Determine the [X, Y] coordinate at the center of the cell enclosing the given text.  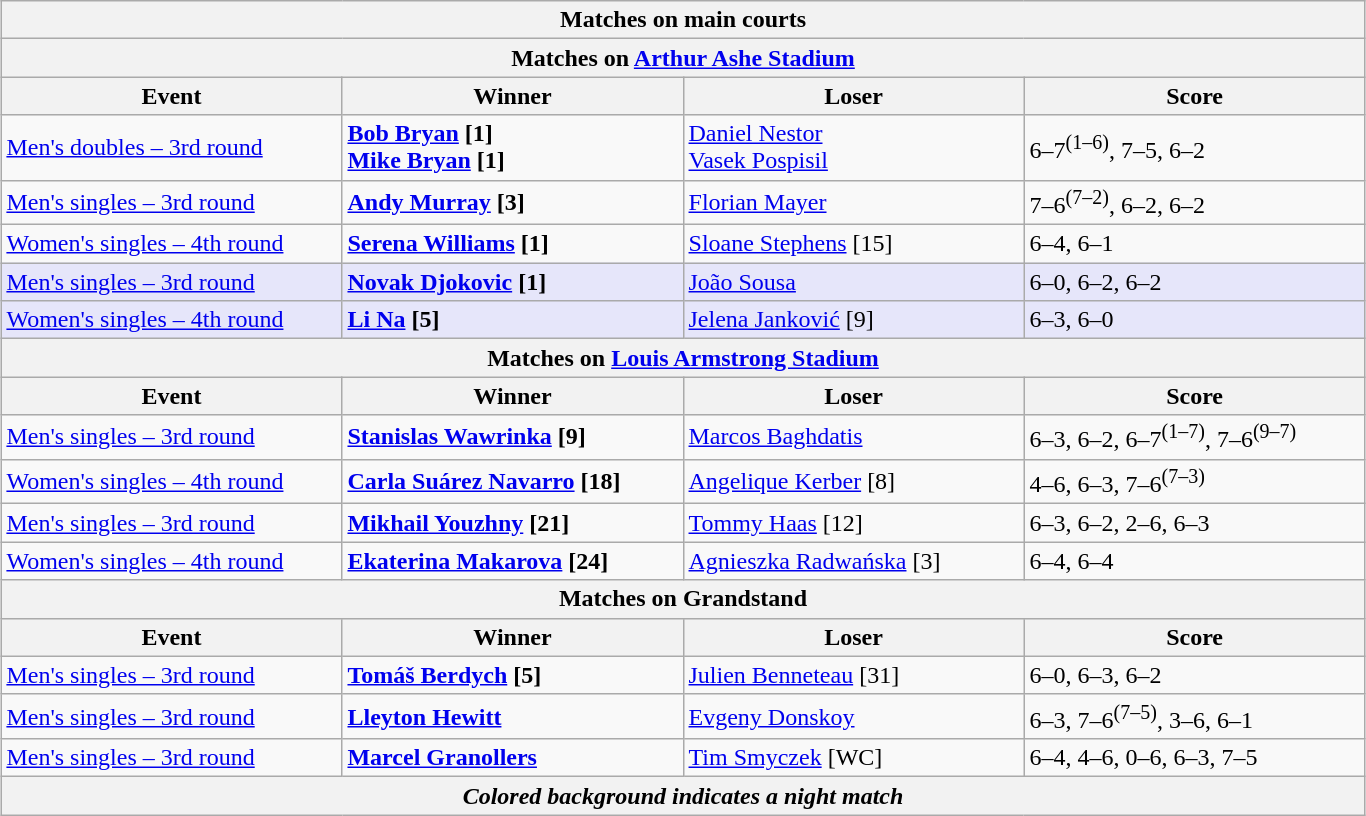
Matches on main courts [683, 20]
Marcel Granollers [512, 758]
6–3, 6–0 [1194, 320]
Matches on Grandstand [683, 599]
Julien Benneteau [31] [854, 675]
Carla Suárez Navarro [18] [512, 482]
Stanislas Wawrinka [9] [512, 438]
João Sousa [854, 282]
Li Na [5] [512, 320]
6–3, 6–2, 6–7(1–7), 7–6(9–7) [1194, 438]
6–3, 6–2, 2–6, 6–3 [1194, 523]
Florian Mayer [854, 202]
6–0, 6–3, 6–2 [1194, 675]
4–6, 6–3, 7–6(7–3) [1194, 482]
Tommy Haas [12] [854, 523]
Tim Smyczek [WC] [854, 758]
Angelique Kerber [8] [854, 482]
Sloane Stephens [15] [854, 244]
Agnieszka Radwańska [3] [854, 561]
6–0, 6–2, 6–2 [1194, 282]
Novak Djokovic [1] [512, 282]
6–4, 6–4 [1194, 561]
7–6(7–2), 6–2, 6–2 [1194, 202]
6–4, 6–1 [1194, 244]
Daniel Nestor Vasek Pospisil [854, 148]
6–4, 4–6, 0–6, 6–3, 7–5 [1194, 758]
Mikhail Youzhny [21] [512, 523]
Men's doubles – 3rd round [172, 148]
Tomáš Berdych [5] [512, 675]
Jelena Janković [9] [854, 320]
Matches on Arthur Ashe Stadium [683, 58]
Evgeny Donskoy [854, 716]
Lleyton Hewitt [512, 716]
6–7(1–6), 7–5, 6–2 [1194, 148]
Marcos Baghdatis [854, 438]
Bob Bryan [1] Mike Bryan [1] [512, 148]
Colored background indicates a night match [683, 796]
6–3, 7–6(7–5), 3–6, 6–1 [1194, 716]
Matches on Louis Armstrong Stadium [683, 358]
Andy Murray [3] [512, 202]
Serena Williams [1] [512, 244]
Ekaterina Makarova [24] [512, 561]
